Capture the cell that displays the provided text and extract its [x, y] central coordinate. 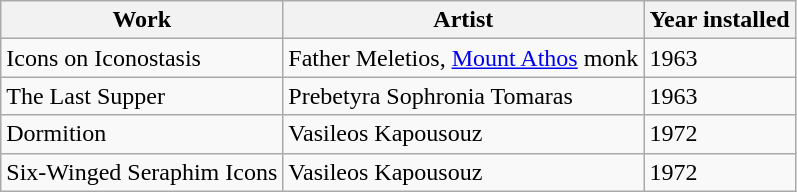
Dormition [142, 134]
Year installed [720, 20]
Work [142, 20]
Six-Winged Seraphim Icons [142, 172]
Artist [464, 20]
Father Meletios, Mount Athos monk [464, 58]
The Last Supper [142, 96]
Prebetyra Sophronia Tomaras [464, 96]
Icons on Iconostasis [142, 58]
